Provide the [X, Y] coordinate of the cell's center where the given text is located.  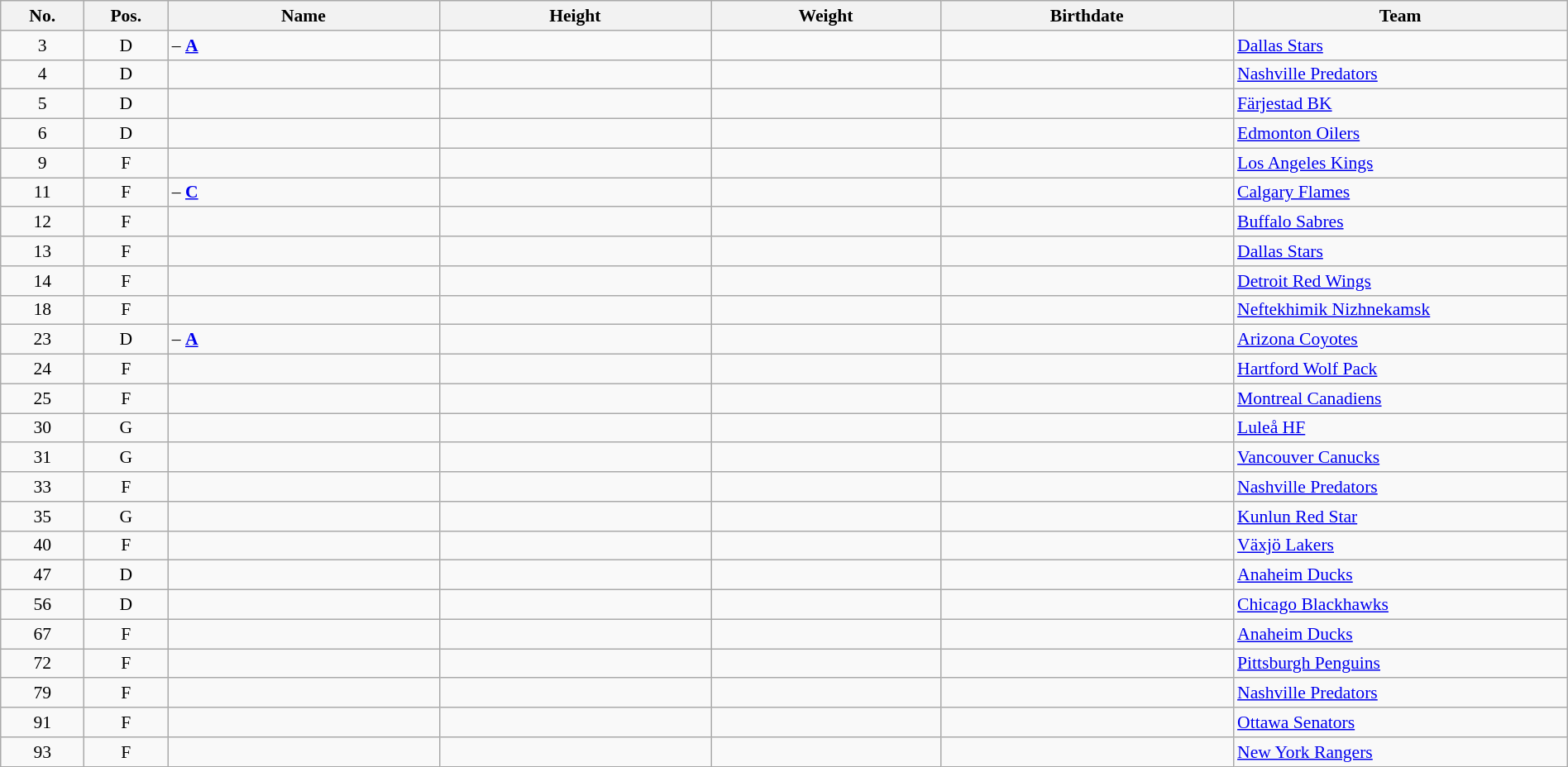
– C [304, 193]
9 [43, 163]
5 [43, 104]
Färjestad BK [1400, 104]
30 [43, 428]
93 [43, 752]
56 [43, 605]
Montreal Canadiens [1400, 398]
3 [43, 45]
12 [43, 222]
13 [43, 251]
Detroit Red Wings [1400, 281]
67 [43, 634]
72 [43, 664]
New York Rangers [1400, 752]
Kunlun Red Star [1400, 517]
No. [43, 16]
Pittsburgh Penguins [1400, 664]
25 [43, 398]
31 [43, 458]
23 [43, 340]
Edmonton Oilers [1400, 134]
35 [43, 517]
Weight [826, 16]
4 [43, 74]
Neftekhimik Nizhnekamsk [1400, 310]
Hartford Wolf Pack [1400, 369]
Name [304, 16]
47 [43, 575]
24 [43, 369]
Vancouver Canucks [1400, 458]
14 [43, 281]
18 [43, 310]
33 [43, 487]
Pos. [126, 16]
79 [43, 693]
Calgary Flames [1400, 193]
91 [43, 722]
Ottawa Senators [1400, 722]
Los Angeles Kings [1400, 163]
11 [43, 193]
Birthdate [1087, 16]
Arizona Coyotes [1400, 340]
Chicago Blackhawks [1400, 605]
Växjö Lakers [1400, 545]
Height [575, 16]
6 [43, 134]
Buffalo Sabres [1400, 222]
40 [43, 545]
Luleå HF [1400, 428]
Team [1400, 16]
